Extract the (x, y) coordinate from the center of the cell holding the provided text.  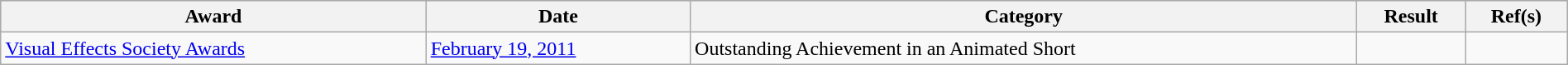
February 19, 2011 (557, 48)
Outstanding Achievement in an Animated Short (1024, 48)
Date (557, 17)
Result (1411, 17)
Award (213, 17)
Visual Effects Society Awards (213, 48)
Ref(s) (1517, 17)
Category (1024, 17)
